Detect which cell encompasses the target text, then output its (x, y) center coordinate. 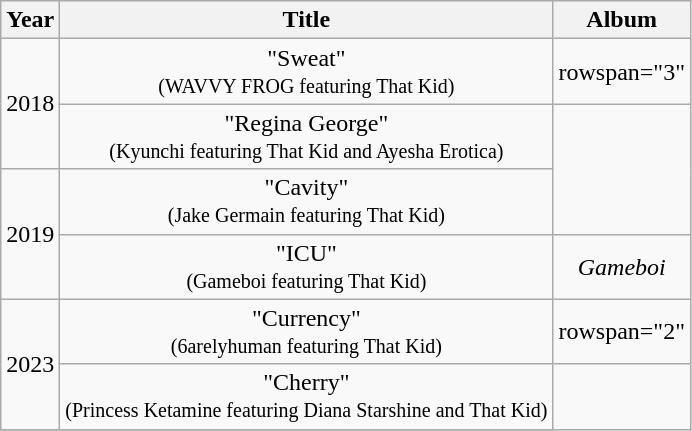
Album (622, 20)
2019 (30, 234)
"Regina George"(Kyunchi featuring That Kid and Ayesha Erotica) (306, 136)
"ICU"(Gameboi featuring That Kid) (306, 266)
"Currency"(6arelyhuman featuring That Kid) (306, 332)
"Cavity"(Jake Germain featuring That Kid) (306, 202)
Year (30, 20)
Gameboi (622, 266)
"Sweat"(WAVVY FROG featuring That Kid) (306, 72)
Title (306, 20)
2018 (30, 104)
2023 (30, 364)
"Cherry"(Princess Ketamine featuring Diana Starshine and That Kid) (306, 396)
rowspan="3" (622, 72)
rowspan="2" (622, 332)
